Extract the [x, y] coordinate from the center of the cell holding the provided text.  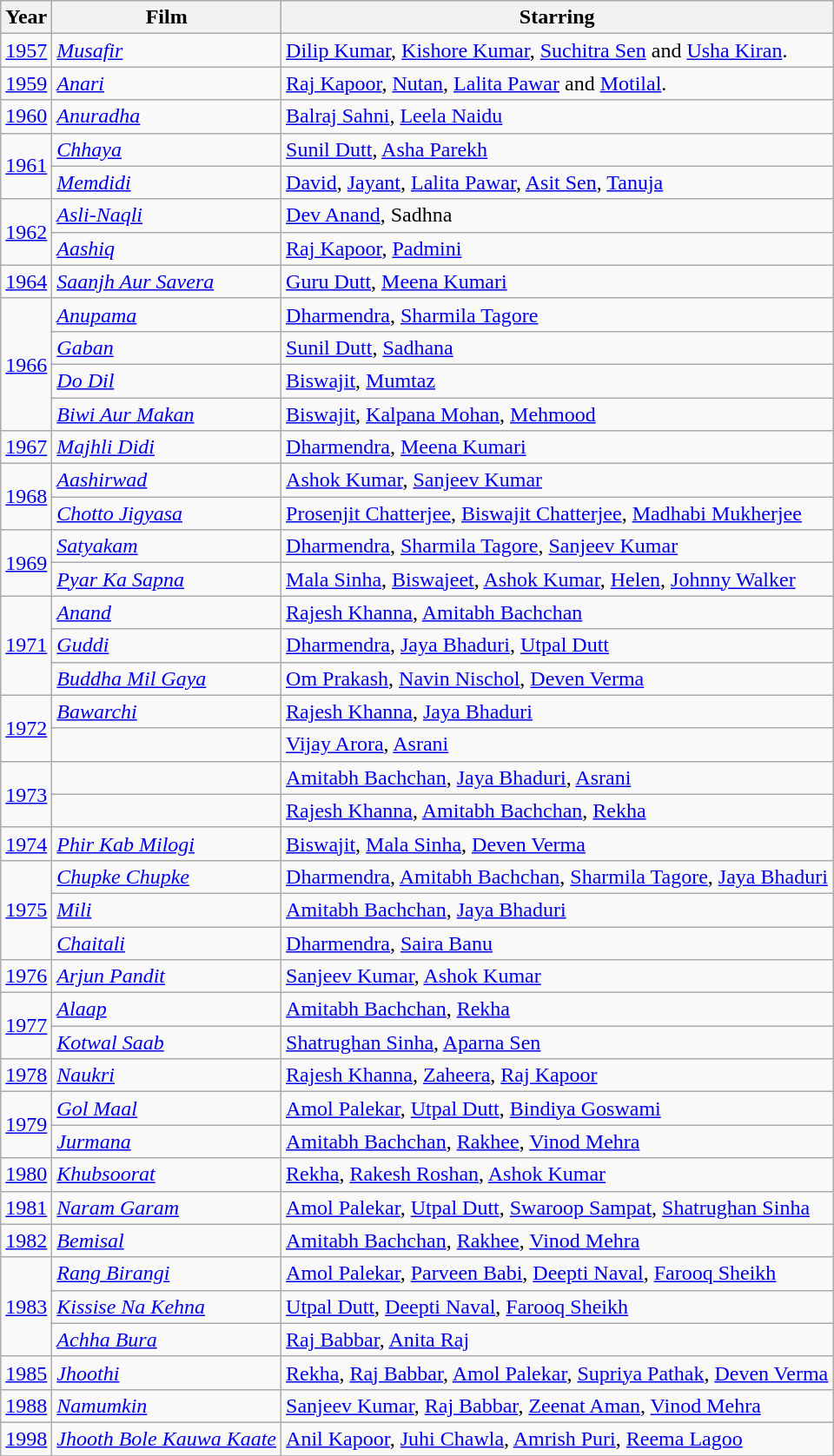
Chotto Jigyasa [167, 513]
Biwi Aur Makan [167, 414]
Aashiq [167, 248]
Asli-Naqli [167, 215]
Arjun Pandit [167, 976]
1988 [26, 1406]
Musafir [167, 50]
1979 [26, 1125]
Jurmana [167, 1142]
1960 [26, 116]
Rekha, Raj Babbar, Amol Palekar, Supriya Pathak, Deven Verma [558, 1373]
Sunil Dutt, Asha Parekh [558, 149]
Dharmendra, Saira Banu [558, 943]
Khubsoorat [167, 1175]
Dharmendra, Meena Kumari [558, 447]
1983 [26, 1307]
1968 [26, 497]
Chupke Chupke [167, 877]
Film [167, 17]
1998 [26, 1439]
Gol Maal [167, 1109]
Dilip Kumar, Kishore Kumar, Suchitra Sen and Usha Kiran. [558, 50]
Anari [167, 83]
1967 [26, 447]
Dev Anand, Sadhna [558, 215]
1982 [26, 1241]
Pyar Ka Sapna [167, 579]
Amitabh Bachchan, Jaya Bhaduri, Asrani [558, 778]
Mili [167, 910]
Biswajit, Mumtaz [558, 381]
Sanjeev Kumar, Ashok Kumar [558, 976]
1957 [26, 50]
Rang Birangi [167, 1274]
Saanjh Aur Savera [167, 281]
1980 [26, 1175]
1978 [26, 1075]
Sunil Dutt, Sadhana [558, 347]
Amol Palekar, Utpal Dutt, Bindiya Goswami [558, 1109]
Memdidi [167, 182]
Utpal Dutt, Deepti Naval, Farooq Sheikh [558, 1307]
Om Prakash, Navin Nischol, Deven Verma [558, 678]
Raj Babbar, Anita Raj [558, 1340]
Guru Dutt, Meena Kumari [558, 281]
Anupama [167, 314]
Raj Kapoor, Nutan, Lalita Pawar and Motilal. [558, 83]
Sanjeev Kumar, Raj Babbar, Zeenat Aman, Vinod Mehra [558, 1406]
Buddha Mil Gaya [167, 678]
1971 [26, 645]
Prosenjit Chatterjee, Biswajit Chatterjee, Madhabi Mukherjee [558, 513]
Rekha, Rakesh Roshan, Ashok Kumar [558, 1175]
Rajesh Khanna, Amitabh Bachchan, Rekha [558, 811]
Amol Palekar, Utpal Dutt, Swaroop Sampat, Shatrughan Sinha [558, 1208]
1975 [26, 910]
Kissise Na Kehna [167, 1307]
Jhoothi [167, 1373]
Amitabh Bachchan, Jaya Bhaduri [558, 910]
1973 [26, 794]
1961 [26, 166]
Vijay Arora, Asrani [558, 745]
Mala Sinha, Biswajeet, Ashok Kumar, Helen, Johnny Walker [558, 579]
Guddi [167, 645]
Dharmendra, Sharmila Tagore, Sanjeev Kumar [558, 546]
Shatrughan Sinha, Aparna Sen [558, 1042]
Rajesh Khanna, Amitabh Bachchan [558, 612]
Naram Garam [167, 1208]
Chaitali [167, 943]
Satyakam [167, 546]
Dharmendra, Amitabh Bachchan, Sharmila Tagore, Jaya Bhaduri [558, 877]
Rajesh Khanna, Jaya Bhaduri [558, 711]
1962 [26, 232]
1972 [26, 728]
1959 [26, 83]
Biswajit, Mala Sinha, Deven Verma [558, 844]
Biswajit, Kalpana Mohan, Mehmood [558, 414]
Ashok Kumar, Sanjeev Kumar [558, 480]
1981 [26, 1208]
Namumkin [167, 1406]
Chhaya [167, 149]
Do Dil [167, 381]
1977 [26, 1026]
Phir Kab Milogi [167, 844]
Dharmendra, Jaya Bhaduri, Utpal Dutt [558, 645]
Anuradha [167, 116]
David, Jayant, Lalita Pawar, Asit Sen, Tanuja [558, 182]
Rajesh Khanna, Zaheera, Raj Kapoor [558, 1075]
Alaap [167, 1009]
Raj Kapoor, Padmini [558, 248]
Anil Kapoor, Juhi Chawla, Amrish Puri, Reema Lagoo [558, 1439]
Bawarchi [167, 711]
1976 [26, 976]
Naukri [167, 1075]
1966 [26, 364]
Kotwal Saab [167, 1042]
Starring [558, 17]
Majhli Didi [167, 447]
Jhooth Bole Kauwa Kaate [167, 1439]
Gaban [167, 347]
Amol Palekar, Parveen Babi, Deepti Naval, Farooq Sheikh [558, 1274]
Anand [167, 612]
1985 [26, 1373]
Balraj Sahni, Leela Naidu [558, 116]
1974 [26, 844]
Dharmendra, Sharmila Tagore [558, 314]
Amitabh Bachchan, Rekha [558, 1009]
Year [26, 17]
1964 [26, 281]
Bemisal [167, 1241]
Achha Bura [167, 1340]
1969 [26, 563]
Aashirwad [167, 480]
